For the text-containing cell, return its midpoint in [X, Y] coordinate format. 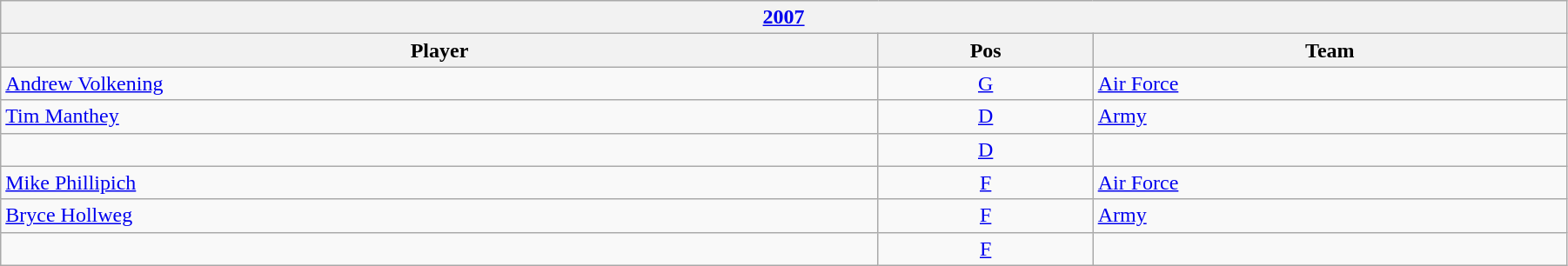
Tim Manthey [439, 116]
Team [1330, 50]
Pos [985, 50]
Bryce Hollweg [439, 216]
Andrew Volkening [439, 83]
G [985, 83]
Mike Phillipich [439, 183]
Player [439, 50]
2007 [784, 17]
